Pinpoint the cell where the given text exists, returning its [x, y] midpoint coordinate. 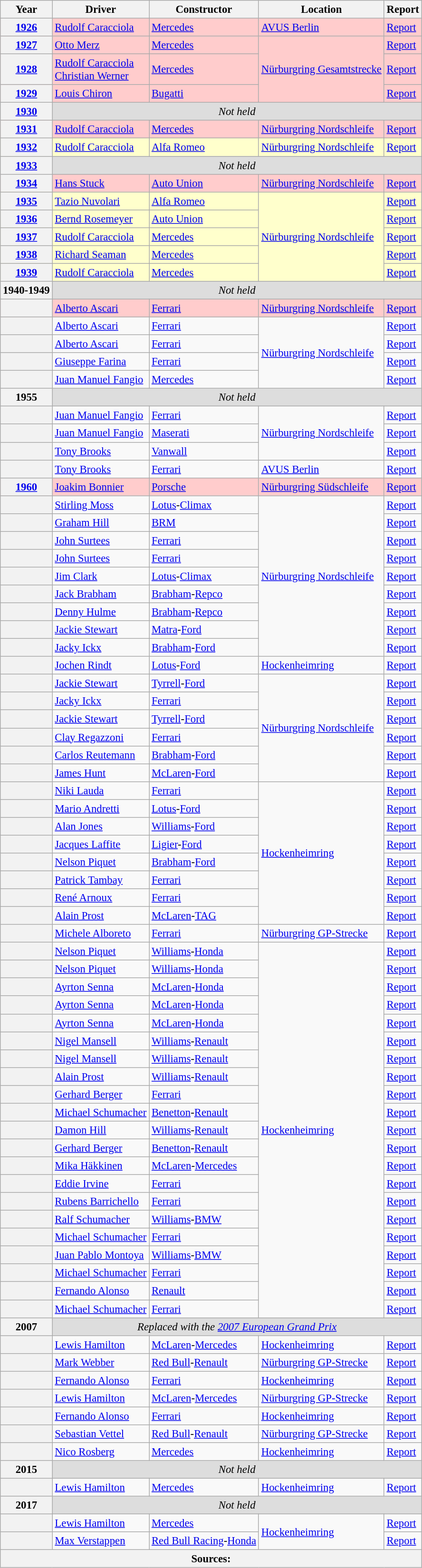
Jacques Laffite [101, 844]
Jochen Rindt [101, 665]
Rubens Barrichello [101, 1202]
1926 [27, 28]
Eddie Irvine [101, 1184]
Maserati [204, 433]
Louis Chiron [101, 94]
1936 [27, 219]
Sebastian Vettel [101, 1434]
Location [321, 10]
Hans Stuck [101, 183]
1927 [27, 45]
Nürburgring Südschleife [321, 487]
McLaren-Ford [204, 773]
1930 [27, 112]
1929 [27, 94]
Patrick Tambay [101, 880]
Jim Clark [101, 576]
Niki Lauda [101, 790]
Bernd Rosemeyer [101, 219]
Ligier-Ford [204, 844]
1931 [27, 130]
Max Verstappen [101, 1541]
Damon Hill [101, 1130]
1937 [27, 237]
Year [27, 10]
2017 [27, 1505]
1938 [27, 255]
Otto Merz [101, 45]
Stirling Moss [101, 505]
McLaren-TAG [204, 916]
Sources: [211, 1559]
1955 [27, 397]
1934 [27, 183]
BRM [204, 523]
Juan Pablo Montoya [101, 1255]
Vanwall [204, 451]
Bugatti [204, 94]
Red Bull Racing-Honda [204, 1541]
Graham Hill [101, 523]
Michele Alboreto [101, 933]
Renault [204, 1291]
Driver [101, 10]
Denny Hulme [101, 612]
Nürburgring Gesamtstrecke [321, 69]
1935 [27, 201]
Tazio Nuvolari [101, 201]
Nico Rosberg [101, 1452]
2015 [27, 1470]
Mark Webber [101, 1362]
René Arnoux [101, 898]
Richard Seaman [101, 255]
1928 [27, 69]
Williams-Ford [204, 827]
1932 [27, 147]
James Hunt [101, 773]
Jack Brabham [101, 594]
Mario Andretti [101, 808]
2007 [27, 1327]
Giuseppe Farina [101, 362]
1933 [27, 165]
Alan Jones [101, 827]
Rudolf Caracciola Christian Werner [101, 69]
Mika Häkkinen [101, 1166]
Porsche [204, 487]
1939 [27, 272]
Carlos Reutemann [101, 755]
Clay Regazzoni [101, 737]
Matra-Ford [204, 630]
Joakim Bonnier [101, 487]
1940-1949 [27, 290]
Constructor [204, 10]
Replaced with the 2007 European Grand Prix [237, 1327]
Ralf Schumacher [101, 1220]
1960 [27, 487]
